Find where the given text appears and provide that cell's center as [x, y] coordinate. 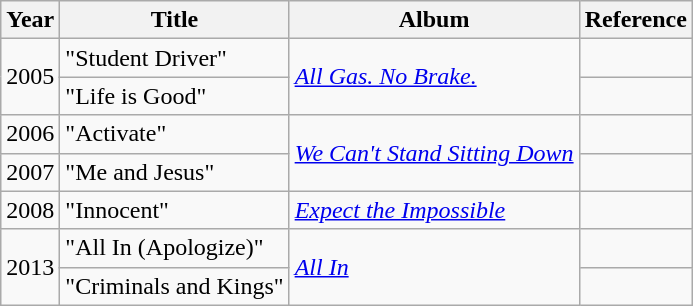
"Criminals and Kings" [174, 286]
2007 [30, 172]
Year [30, 20]
Reference [636, 20]
2013 [30, 267]
"Life is Good" [174, 96]
2005 [30, 77]
2006 [30, 134]
Title [174, 20]
2008 [30, 210]
All In [434, 267]
"Student Driver" [174, 58]
"Activate" [174, 134]
Expect the Impossible [434, 210]
Album [434, 20]
"All In (Apologize)" [174, 248]
"Innocent" [174, 210]
All Gas. No Brake. [434, 77]
"Me and Jesus" [174, 172]
We Can't Stand Sitting Down [434, 153]
